For the text-containing cell, return its midpoint in [X, Y] coordinate format. 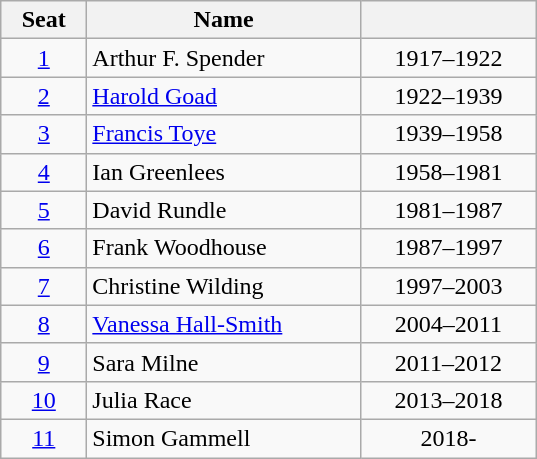
1939–1958 [448, 134]
Julia Race [224, 400]
9 [44, 362]
Name [224, 20]
1958–1981 [448, 172]
David Rundle [224, 210]
3 [44, 134]
Frank Woodhouse [224, 248]
11 [44, 438]
2013–2018 [448, 400]
6 [44, 248]
1 [44, 58]
10 [44, 400]
2 [44, 96]
1987–1997 [448, 248]
Arthur F. Spender [224, 58]
Seat [44, 20]
2011–2012 [448, 362]
Harold Goad [224, 96]
Christine Wilding [224, 286]
1997–2003 [448, 286]
1981–1987 [448, 210]
8 [44, 324]
Simon Gammell [224, 438]
Sara Milne [224, 362]
2018- [448, 438]
1917–1922 [448, 58]
Francis Toye [224, 134]
Vanessa Hall-Smith [224, 324]
7 [44, 286]
1922–1939 [448, 96]
4 [44, 172]
2004–2011 [448, 324]
Ian Greenlees [224, 172]
5 [44, 210]
